From the cell containing the given text, extract its center point as (x, y) coordinate. 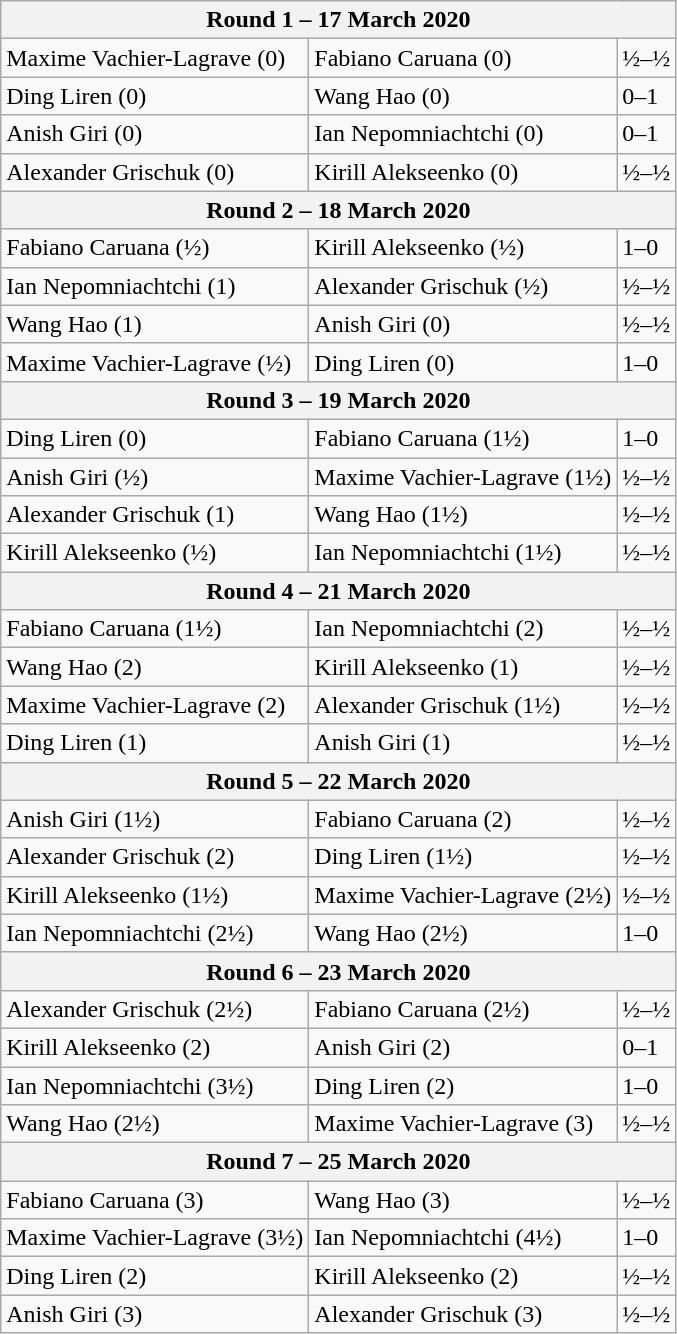
Ding Liren (1) (155, 743)
Alexander Grischuk (1½) (463, 705)
Round 6 – 23 March 2020 (338, 971)
Maxime Vachier-Lagrave (3) (463, 1124)
Ian Nepomniachtchi (0) (463, 134)
Ian Nepomniachtchi (1) (155, 286)
Alexander Grischuk (3) (463, 1314)
Round 5 – 22 March 2020 (338, 781)
Ian Nepomniachtchi (2½) (155, 933)
Ian Nepomniachtchi (2) (463, 629)
Maxime Vachier-Lagrave (3½) (155, 1238)
Maxime Vachier-Lagrave (2) (155, 705)
Kirill Alekseenko (1½) (155, 895)
Round 7 – 25 March 2020 (338, 1162)
Kirill Alekseenko (1) (463, 667)
Fabiano Caruana (2½) (463, 1009)
Ian Nepomniachtchi (4½) (463, 1238)
Maxime Vachier-Lagrave (½) (155, 362)
Fabiano Caruana (3) (155, 1200)
Alexander Grischuk (½) (463, 286)
Wang Hao (2) (155, 667)
Kirill Alekseenko (0) (463, 172)
Round 4 – 21 March 2020 (338, 591)
Ian Nepomniachtchi (3½) (155, 1085)
Anish Giri (1) (463, 743)
Wang Hao (0) (463, 96)
Anish Giri (½) (155, 477)
Maxime Vachier-Lagrave (2½) (463, 895)
Alexander Grischuk (2) (155, 857)
Ian Nepomniachtchi (1½) (463, 553)
Maxime Vachier-Lagrave (0) (155, 58)
Round 2 – 18 March 2020 (338, 210)
Ding Liren (1½) (463, 857)
Round 1 – 17 March 2020 (338, 20)
Anish Giri (1½) (155, 819)
Round 3 – 19 March 2020 (338, 400)
Fabiano Caruana (½) (155, 248)
Wang Hao (1½) (463, 515)
Anish Giri (3) (155, 1314)
Wang Hao (1) (155, 324)
Fabiano Caruana (0) (463, 58)
Alexander Grischuk (2½) (155, 1009)
Anish Giri (2) (463, 1047)
Maxime Vachier-Lagrave (1½) (463, 477)
Alexander Grischuk (1) (155, 515)
Fabiano Caruana (2) (463, 819)
Alexander Grischuk (0) (155, 172)
Wang Hao (3) (463, 1200)
